Provide the (x, y) coordinate of the cell's center where the given text is located.  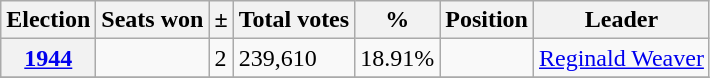
% (398, 20)
Position (487, 20)
Election (48, 20)
1944 (48, 58)
Leader (621, 20)
Reginald Weaver (621, 58)
Seats won (152, 20)
18.91% (398, 58)
239,610 (294, 58)
Total votes (294, 20)
2 (221, 58)
± (221, 20)
